Capture the cell that displays the provided text and extract its (X, Y) central coordinate. 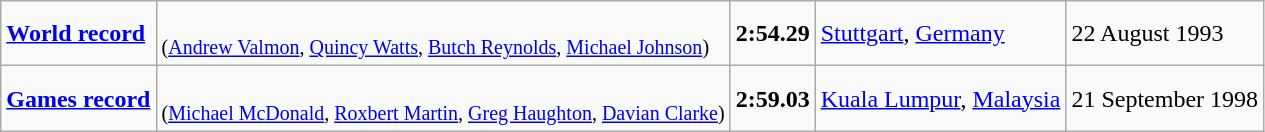
2:54.29 (772, 34)
21 September 1998 (1165, 98)
(Andrew Valmon, Quincy Watts, Butch Reynolds, Michael Johnson) (443, 34)
World record (78, 34)
Kuala Lumpur, Malaysia (940, 98)
22 August 1993 (1165, 34)
(Michael McDonald, Roxbert Martin, Greg Haughton, Davian Clarke) (443, 98)
Games record (78, 98)
Stuttgart, Germany (940, 34)
2:59.03 (772, 98)
